For the text-containing cell, return its midpoint in [x, y] coordinate format. 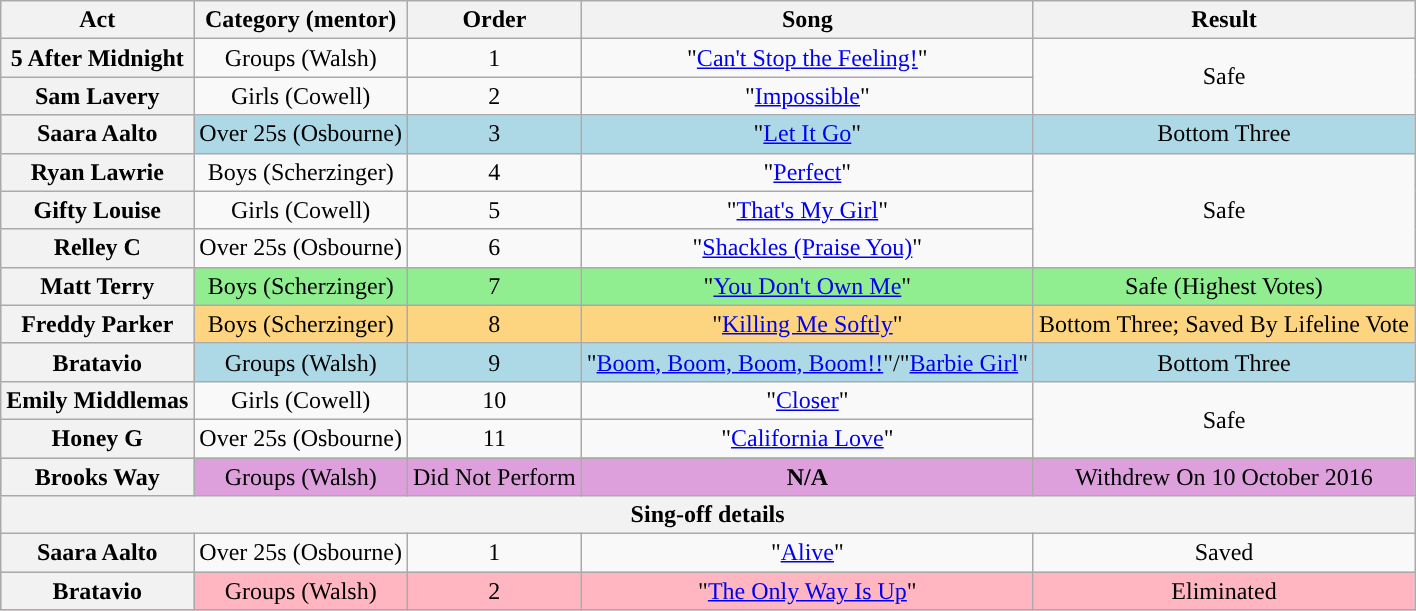
Freddy Parker [98, 324]
"Impossible" [807, 96]
"Killing Me Softly" [807, 324]
Category (mentor) [301, 20]
3 [495, 134]
"California Love" [807, 438]
Safe (Highest Votes) [1224, 286]
9 [495, 362]
5 [495, 210]
Sing-off details [708, 515]
Ryan Lawrie [98, 172]
Gifty Louise [98, 210]
"Let It Go" [807, 134]
"Perfect" [807, 172]
Honey G [98, 438]
Eliminated [1224, 591]
Song [807, 20]
Withdrew On 10 October 2016 [1224, 477]
Order [495, 20]
"The Only Way Is Up" [807, 591]
"Shackles (Praise You)" [807, 248]
N/A [807, 477]
Result [1224, 20]
Bottom Three; Saved By Lifeline Vote [1224, 324]
5 After Midnight [98, 58]
7 [495, 286]
"Closer" [807, 400]
"You Don't Own Me" [807, 286]
Sam Lavery [98, 96]
"Can't Stop the Feeling!" [807, 58]
4 [495, 172]
Brooks Way [98, 477]
Saved [1224, 553]
Matt Terry [98, 286]
8 [495, 324]
"That's My Girl" [807, 210]
Emily Middlemas [98, 400]
Did Not Perform [495, 477]
"Alive" [807, 553]
Act [98, 20]
10 [495, 400]
11 [495, 438]
Relley C [98, 248]
"Boom, Boom, Boom, Boom!!"/"Barbie Girl" [807, 362]
6 [495, 248]
